Provide the (x, y) coordinate of the cell's center where the given text is located.  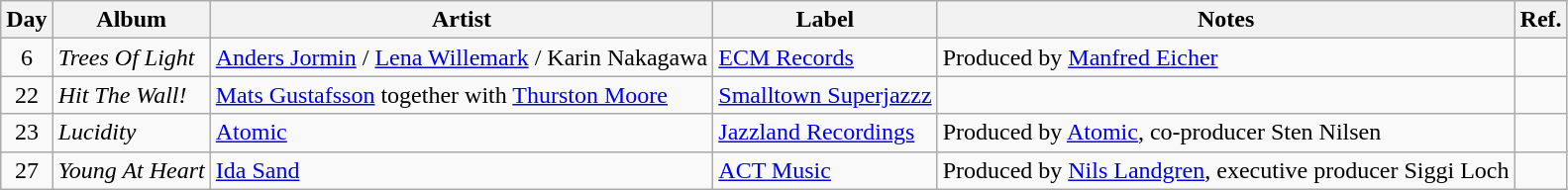
ACT Music (825, 170)
Atomic (462, 133)
Label (825, 20)
Album (131, 20)
Ida Sand (462, 170)
Lucidity (131, 133)
Day (27, 20)
6 (27, 57)
Produced by Manfred Eicher (1226, 57)
22 (27, 95)
23 (27, 133)
Ref. (1541, 20)
Produced by Atomic, co-producer Sten Nilsen (1226, 133)
Produced by Nils Landgren, executive producer Siggi Loch (1226, 170)
Mats Gustafsson together with Thurston Moore (462, 95)
Smalltown Superjazzz (825, 95)
Anders Jormin / Lena Willemark / Karin Nakagawa (462, 57)
Artist (462, 20)
ECM Records (825, 57)
27 (27, 170)
Notes (1226, 20)
Jazzland Recordings (825, 133)
Young At Heart (131, 170)
Hit The Wall! (131, 95)
Trees Of Light (131, 57)
